Extract the (x, y) coordinate from the center of the cell holding the provided text.  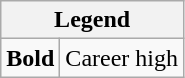
Career high (122, 58)
Legend (92, 20)
Bold (30, 58)
